Detect which cell encompasses the target text, then output its (x, y) center coordinate. 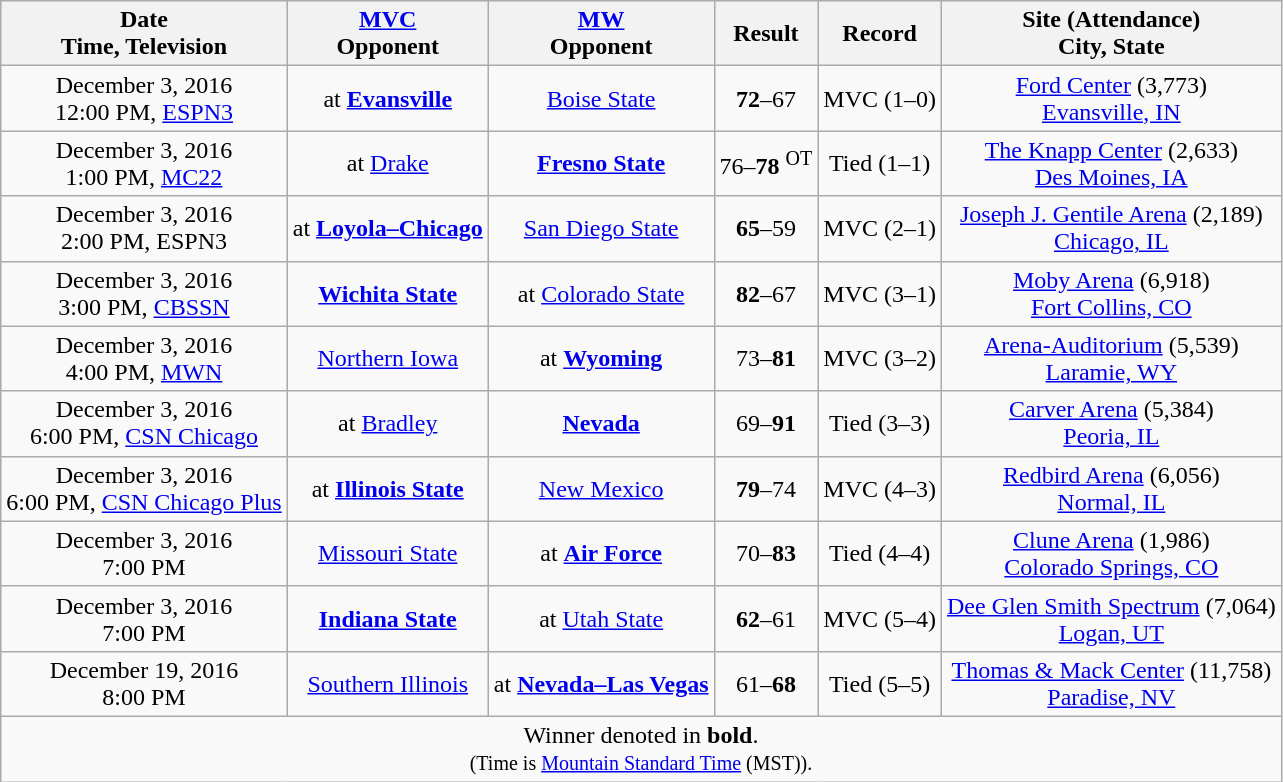
Thomas & Mack Center (11,758)Paradise, NV (1111, 684)
December 3, 20163:00 PM, CBSSN (144, 294)
Boise State (601, 98)
Arena-Auditorium (5,539)Laramie, WY (1111, 358)
at Drake (388, 164)
at Loyola–Chicago (388, 228)
December 3, 201612:00 PM, ESPN3 (144, 98)
Tied (3–3) (880, 424)
61–68 (766, 684)
Redbird Arena (6,056)Normal, IL (1111, 488)
Northern Iowa (388, 358)
72–67 (766, 98)
Nevada (601, 424)
Fresno State (601, 164)
December 19, 20168:00 PM (144, 684)
Tied (5–5) (880, 684)
December 3, 20161:00 PM, MC22 (144, 164)
65–59 (766, 228)
MVC (2–1) (880, 228)
MWOpponent (601, 34)
at Air Force (601, 554)
76–78 OT (766, 164)
Dee Glen Smith Spectrum (7,064)Logan, UT (1111, 618)
MVC (4–3) (880, 488)
69–91 (766, 424)
Record (880, 34)
Result (766, 34)
Missouri State (388, 554)
MVC (3–1) (880, 294)
MVC (1–0) (880, 98)
MVC (3–2) (880, 358)
Carver Arena (5,384)Peoria, IL (1111, 424)
San Diego State (601, 228)
December 3, 20166:00 PM, CSN Chicago (144, 424)
Southern Illinois (388, 684)
at Utah State (601, 618)
Tied (4–4) (880, 554)
Ford Center (3,773)Evansville, IN (1111, 98)
79–74 (766, 488)
The Knapp Center (2,633)Des Moines, IA (1111, 164)
MVCOpponent (388, 34)
at Illinois State (388, 488)
Moby Arena (6,918)Fort Collins, CO (1111, 294)
62–61 (766, 618)
MVC (5–4) (880, 618)
at Nevada–Las Vegas (601, 684)
Tied (1–1) (880, 164)
at Wyoming (601, 358)
Site (Attendance)City, State (1111, 34)
82–67 (766, 294)
Joseph J. Gentile Arena (2,189)Chicago, IL (1111, 228)
New Mexico (601, 488)
DateTime, Television (144, 34)
Clune Arena (1,986)Colorado Springs, CO (1111, 554)
73–81 (766, 358)
December 3, 20164:00 PM, MWN (144, 358)
at Bradley (388, 424)
70–83 (766, 554)
December 3, 20166:00 PM, CSN Chicago Plus (144, 488)
Wichita State (388, 294)
at Colorado State (601, 294)
December 3, 20162:00 PM, ESPN3 (144, 228)
Winner denoted in bold.(Time is Mountain Standard Time (MST)). (641, 748)
Indiana State (388, 618)
at Evansville (388, 98)
